Find where the given text appears and provide that cell's center as [X, Y] coordinate. 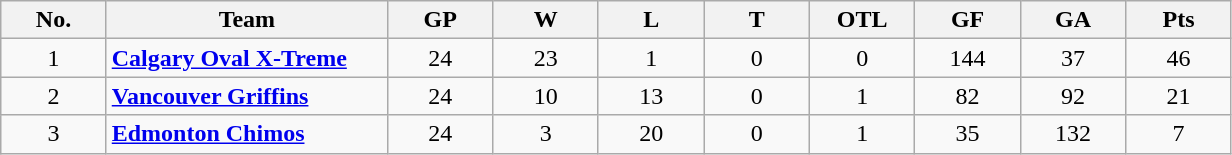
21 [1179, 96]
OTL [862, 20]
Vancouver Griffins [246, 96]
Calgary Oval X-Treme [246, 58]
7 [1179, 134]
46 [1179, 58]
Edmonton Chimos [246, 134]
2 [54, 96]
144 [968, 58]
T [756, 20]
37 [1072, 58]
W [546, 20]
No. [54, 20]
13 [650, 96]
35 [968, 134]
20 [650, 134]
GP [440, 20]
Pts [1179, 20]
L [650, 20]
GA [1072, 20]
23 [546, 58]
92 [1072, 96]
132 [1072, 134]
Team [246, 20]
10 [546, 96]
82 [968, 96]
GF [968, 20]
